Search for the cell housing the specified text and yield its (x, y) center coordinate. 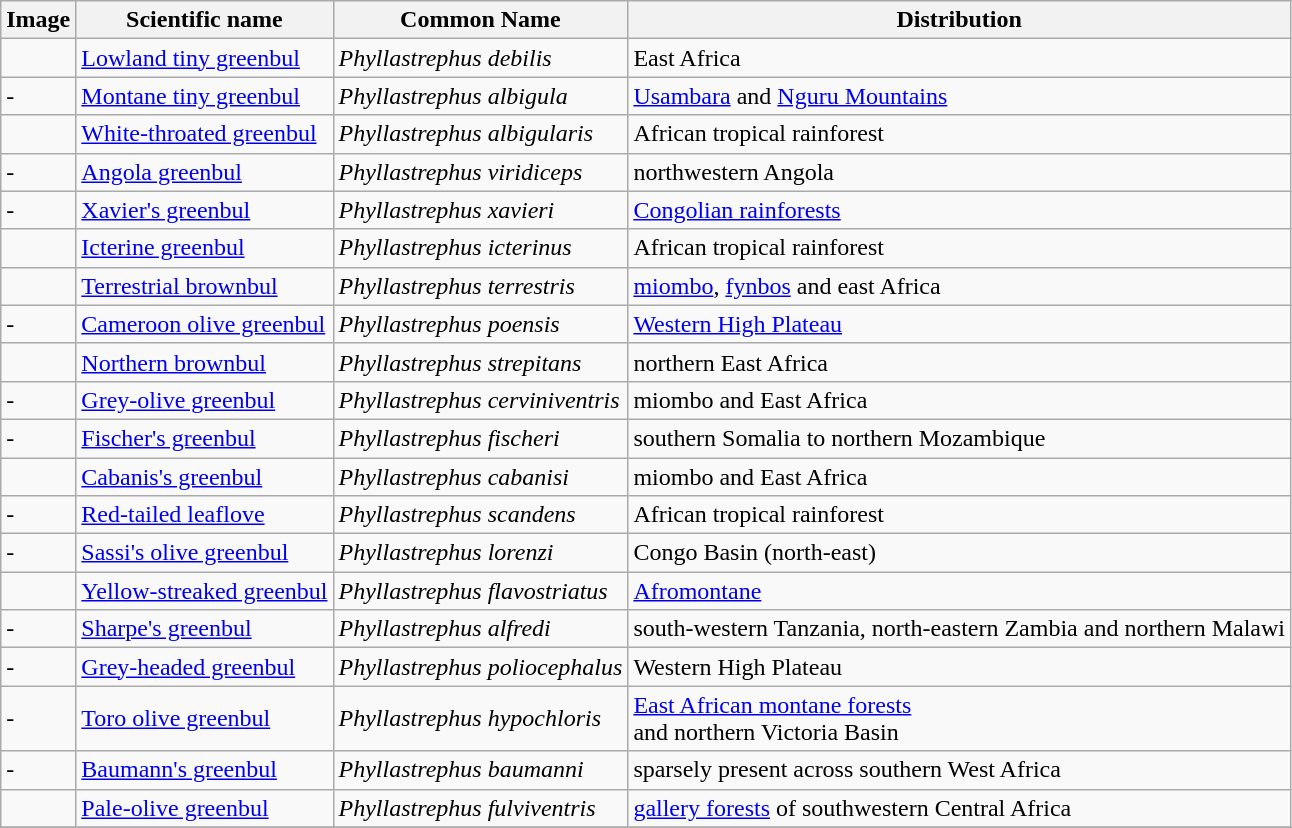
Phyllastrephus albigula (480, 96)
Afromontane (960, 591)
Fischer's greenbul (204, 438)
sparsely present across southern West Africa (960, 770)
Phyllastrephus scandens (480, 515)
Montane tiny greenbul (204, 96)
Phyllastrephus flavostriatus (480, 591)
Baumann's greenbul (204, 770)
Phyllastrephus baumanni (480, 770)
south-western Tanzania, north-eastern Zambia and northern Malawi (960, 629)
Northern brownbul (204, 362)
Phyllastrephus cabanisi (480, 477)
northern East Africa (960, 362)
Phyllastrephus lorenzi (480, 553)
Sharpe's greenbul (204, 629)
Pale-olive greenbul (204, 808)
Phyllastrephus fulviventris (480, 808)
Yellow-streaked greenbul (204, 591)
Cameroon olive greenbul (204, 324)
Icterine greenbul (204, 248)
Angola greenbul (204, 172)
Red-tailed leaflove (204, 515)
Toro olive greenbul (204, 718)
Common Name (480, 20)
Sassi's olive greenbul (204, 553)
miombo, fynbos and east Africa (960, 286)
Phyllastrephus terrestris (480, 286)
East African montane forestsand northern Victoria Basin (960, 718)
Xavier's greenbul (204, 210)
Usambara and Nguru Mountains (960, 96)
Phyllastrephus icterinus (480, 248)
Phyllastrephus strepitans (480, 362)
Phyllastrephus poliocephalus (480, 667)
Phyllastrephus xavieri (480, 210)
Phyllastrephus debilis (480, 58)
White-throated greenbul (204, 134)
Image (38, 20)
Grey-headed greenbul (204, 667)
Phyllastrephus hypochloris (480, 718)
southern Somalia to northern Mozambique (960, 438)
Phyllastrephus alfredi (480, 629)
Congo Basin (north-east) (960, 553)
Congolian rainforests (960, 210)
Lowland tiny greenbul (204, 58)
Distribution (960, 20)
Phyllastrephus viridiceps (480, 172)
Phyllastrephus poensis (480, 324)
Cabanis's greenbul (204, 477)
Phyllastrephus cerviniventris (480, 400)
gallery forests of southwestern Central Africa (960, 808)
East Africa (960, 58)
Grey-olive greenbul (204, 400)
Terrestrial brownbul (204, 286)
Scientific name (204, 20)
Phyllastrephus fischeri (480, 438)
Phyllastrephus albigularis (480, 134)
northwestern Angola (960, 172)
